Search for the cell housing the specified text and yield its [x, y] center coordinate. 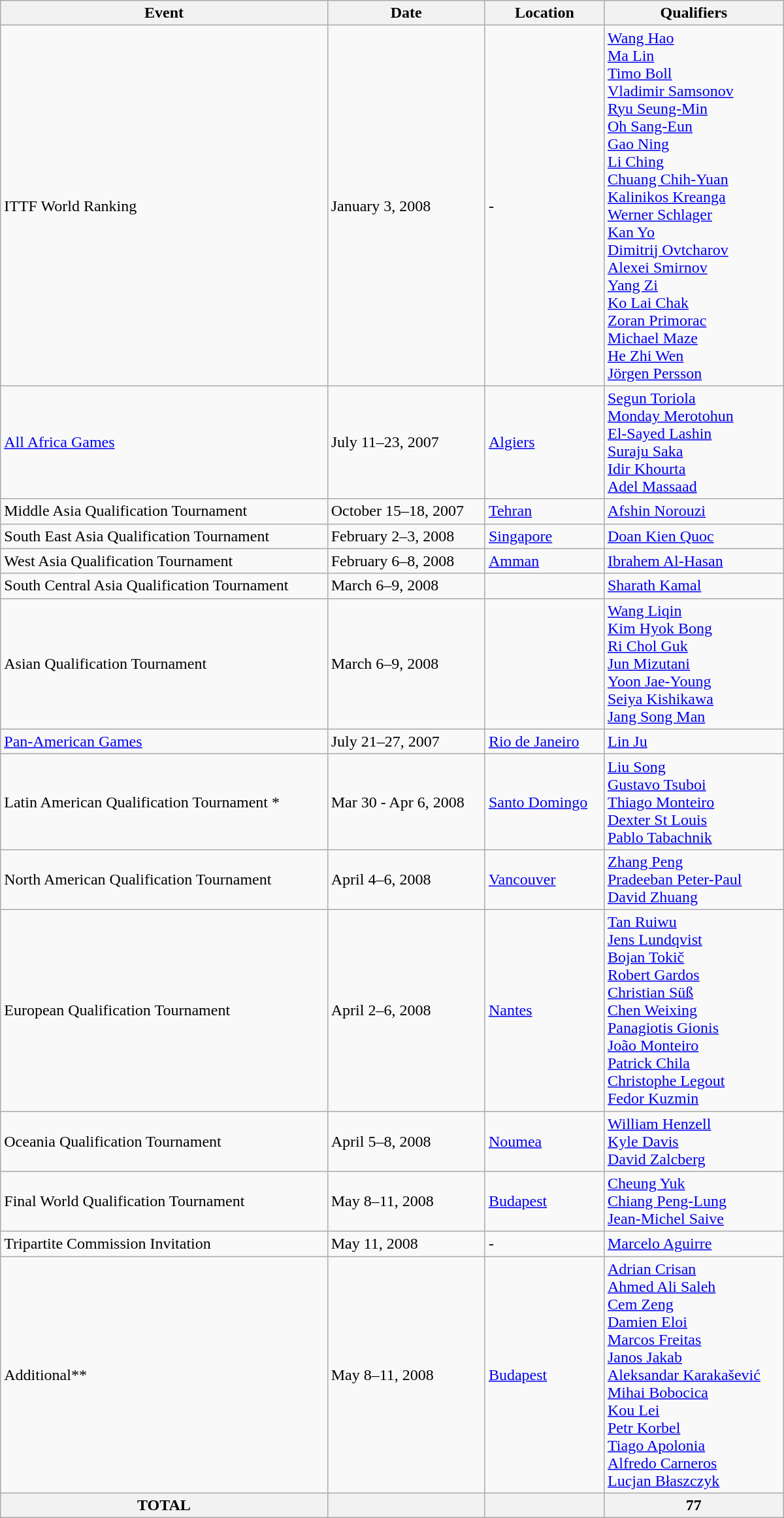
Liu Song Gustavo Tsuboi Thiago Monteiro Dexter St Louis Pablo Tabachnik [694, 801]
Cheung Yuk Chiang Peng-Lung Jean-Michel Saive [694, 1202]
Afshin Norouzi [694, 511]
Marcelo Aguirre [694, 1244]
Middle Asia Qualification Tournament [164, 511]
Qualifiers [694, 13]
Algiers [544, 442]
Oceania Qualification Tournament [164, 1141]
77 [694, 1506]
February 6–8, 2008 [406, 561]
Latin American Qualification Tournament * [164, 801]
February 2–3, 2008 [406, 536]
Date [406, 13]
ITTF World Ranking [164, 205]
Ibrahem Al-Hasan [694, 561]
Noumea [544, 1141]
May 11, 2008 [406, 1244]
Lin Ju [694, 741]
October 15–18, 2007 [406, 511]
Amman [544, 561]
European Qualification Tournament [164, 1010]
South East Asia Qualification Tournament [164, 536]
Santo Domingo [544, 801]
William Henzell Kyle Davis David Zalcberg [694, 1141]
Mar 30 - Apr 6, 2008 [406, 801]
Final World Qualification Tournament [164, 1202]
Doan Kien Quoc [694, 536]
North American Qualification Tournament [164, 879]
Rio de Janeiro [544, 741]
Location [544, 13]
Sharath Kamal [694, 586]
West Asia Qualification Tournament [164, 561]
April 4–6, 2008 [406, 879]
Nantes [544, 1010]
Additional** [164, 1375]
January 3, 2008 [406, 205]
Zhang Peng Pradeeban Peter-Paul David Zhuang [694, 879]
April 5–8, 2008 [406, 1141]
South Central Asia Qualification Tournament [164, 586]
July 21–27, 2007 [406, 741]
Singapore [544, 536]
April 2–6, 2008 [406, 1010]
Tehran [544, 511]
Segun Toriola Monday Merotohun El-Sayed Lashin Suraju Saka Idir Khourta Adel Massaad [694, 442]
Wang Liqin Kim Hyok Bong Ri Chol Guk Jun Mizutani Yoon Jae-Young Seiya Kishikawa Jang Song Man [694, 664]
TOTAL [164, 1506]
All Africa Games [164, 442]
Pan-American Games [164, 741]
Vancouver [544, 879]
July 11–23, 2007 [406, 442]
Tripartite Commission Invitation [164, 1244]
Event [164, 13]
Asian Qualification Tournament [164, 664]
